From the cell containing the given text, extract its center point as [x, y] coordinate. 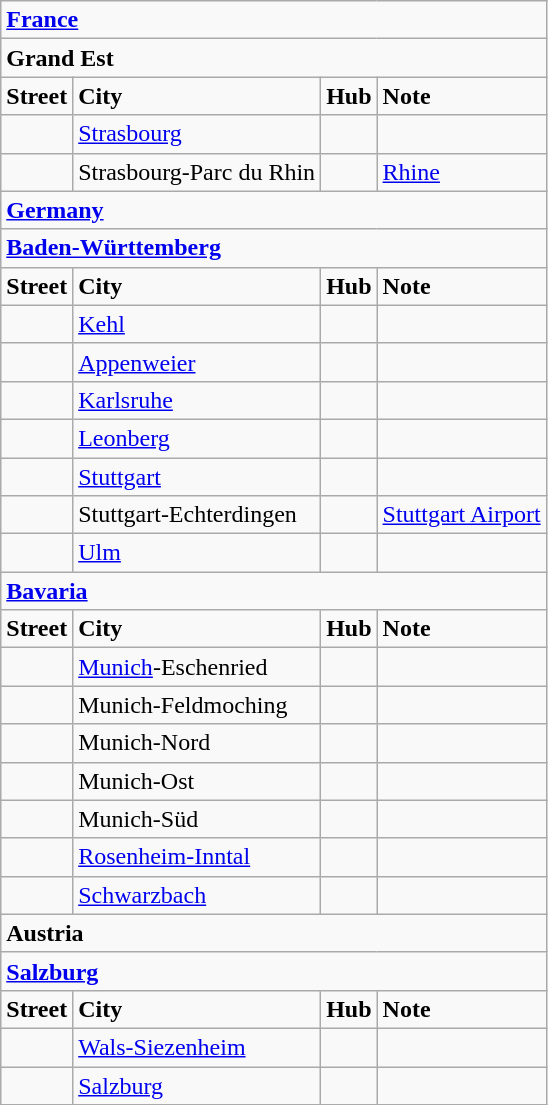
Kehl [197, 324]
Munich-Ost [197, 781]
Strasbourg-Parc du Rhin [197, 172]
Munich-Nord [197, 743]
Stuttgart-Echterdingen [197, 515]
Ulm [197, 553]
Rosenheim-Inntal [197, 857]
Munich-Süd [197, 819]
Grand Est [274, 58]
Appenweier [197, 362]
Rhine [462, 172]
Leonberg [197, 438]
Schwarzbach [197, 895]
Strasbourg [197, 134]
Stuttgart Airport [462, 515]
Baden-Württemberg [274, 248]
Munich-Feldmoching [197, 705]
Austria [274, 933]
Germany [274, 210]
Stuttgart [197, 477]
Munich-Eschenried [197, 667]
Wals-Siezenheim [197, 1047]
Bavaria [274, 591]
Karlsruhe [197, 400]
France [274, 20]
